Provide the (X, Y) coordinate of the cell's center where the given text is located.  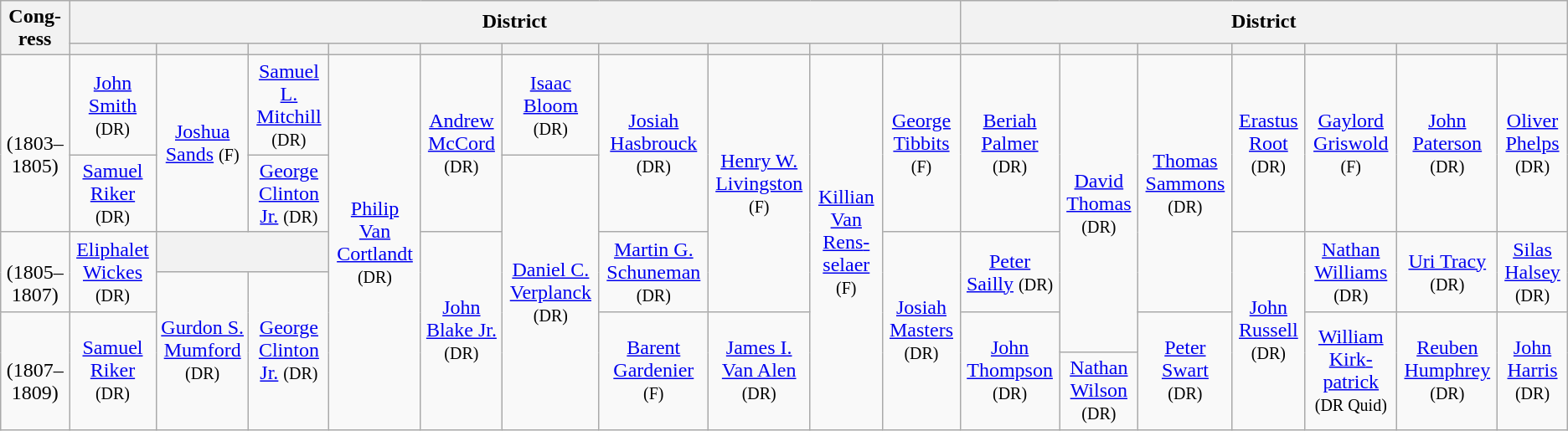
Peter Swart (DR) (1185, 371)
Killian Van Rens­selaer (F) (846, 243)
Isaac Bloom (DR) (551, 105)
David Thomas (DR) (1099, 204)
(1803–1805) (35, 144)
John Paterson (DR) (1447, 144)
Reuben Humphrey (DR) (1447, 371)
Peter Sailly (DR) (1010, 272)
Andrew McCord (DR) (462, 144)
Eliphalet Wickes (DR) (113, 272)
(1805–1807) (35, 272)
John Thompson (DR) (1010, 371)
Oliver Phelps (DR) (1533, 144)
Beriah Palmer (DR) (1010, 144)
John Smith (DR) (113, 105)
Henry W. Livingston (F) (759, 184)
John Harris (DR) (1533, 371)
Erastus Root (DR) (1268, 144)
(1807–1809) (35, 371)
Gaylord Griswold (F) (1351, 144)
Nathan Wilson (DR) (1099, 391)
Uri Tracy (DR) (1447, 272)
John Blake Jr. (DR) (462, 331)
Gurdon S. Mumford (DR) (203, 351)
Silas Halsey (DR) (1533, 272)
Thomas Sammons (DR) (1185, 184)
Martin G. Schuneman (DR) (653, 272)
Cong­ress (35, 28)
Nathan Williams (DR) (1351, 272)
Samuel L. Mitchill (DR) (289, 105)
Barent Gardenier (F) (653, 371)
Daniel C. Verplanck (DR) (551, 292)
William Kirk­patrick (DR Quid) (1351, 371)
Philip Van Cortlandt (DR) (375, 243)
Josiah Hasbrouck (DR) (653, 144)
John Russell (DR) (1268, 331)
Josiah Masters (DR) (921, 331)
James I. Van Alen (DR) (759, 371)
George Tibbits (F) (921, 144)
Joshua Sands (F) (203, 144)
